Return the (X, Y) coordinate for the center point of the cell that contains the specified text.  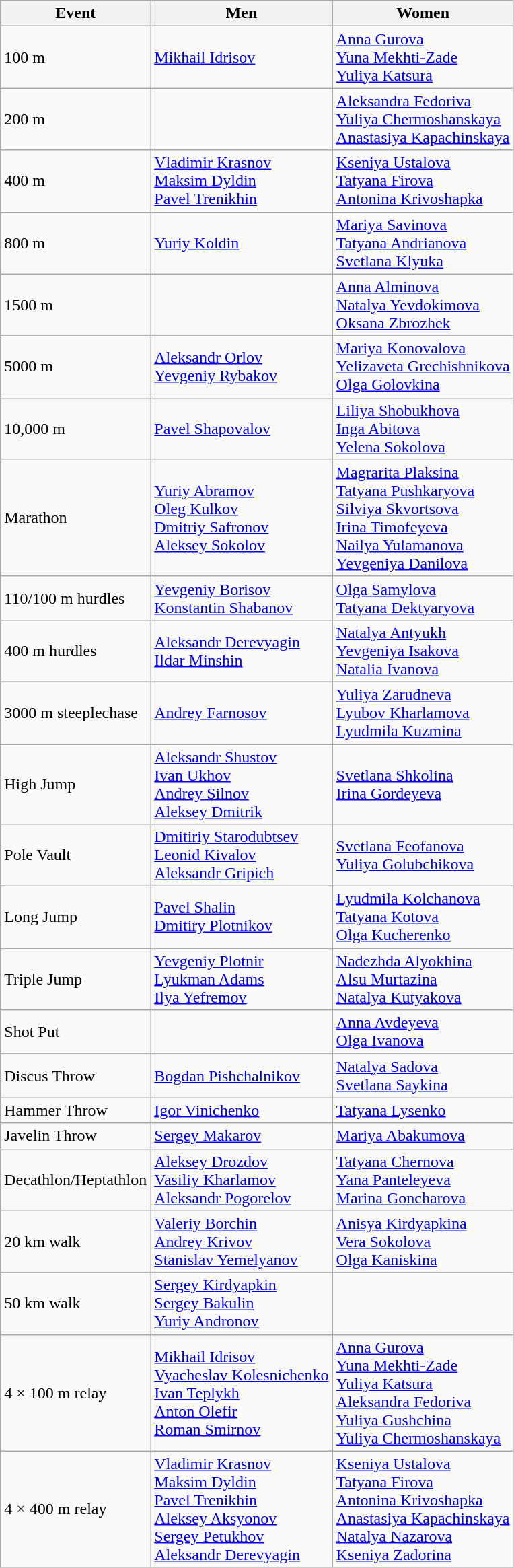
Anna Gurova Yuna Mekhti-Zade Yuliya Katsura (423, 57)
Marathon (75, 518)
5000 m (75, 367)
Valeriy Borchin Andrey Krivov Stanislav Yemelyanov (242, 1242)
3000 m steeplechase (75, 713)
Svetlana Feofanova Yuliya Golubchikova (423, 855)
4 × 400 m relay (75, 1509)
Hammer Throw (75, 1110)
Nadezhda Alyokhina Alsu Murtazina Natalya Kutyakova (423, 979)
4 × 100 m relay (75, 1393)
400 m (75, 181)
Aleksandra Fedoriva Yuliya Chermoshanskaya Anastasiya Kapachinskaya (423, 119)
Aleksandr Derevyagin Ildar Minshin (242, 651)
50 km walk (75, 1304)
Yevgeniy Borisov Konstantin Shabanov (242, 598)
Anna Avdeyeva Olga Ivanova (423, 1032)
Mariya Konovalova Yelizaveta Grechishnikova Olga Golovkina (423, 367)
Yuriy Koldin (242, 243)
Yuriy Abramov Oleg Kulkov Dmitriy Safronov Aleksey Sokolov (242, 518)
Tatyana Chernova Yana Panteleyeva Marina Goncharova (423, 1180)
Liliya Shobukhova Inga Abitova Yelena Sokolova (423, 429)
Aleksey Drozdov Vasiliy Kharlamov Aleksandr Pogorelov (242, 1180)
Pole Vault (75, 855)
800 m (75, 243)
Pavel Shapovalov (242, 429)
Shot Put (75, 1032)
Mikhail Idrisov Vyacheslav Kolesnichenko Ivan Teplykh Anton Olefir Roman Smirnov (242, 1393)
Yevgeniy Plotnir Lyukman Adams Ilya Yefremov (242, 979)
100 m (75, 57)
Event (75, 13)
Bogdan Pishchalnikov (242, 1075)
Sergey Makarov (242, 1136)
Magrarita Plaksina Tatyana Pushkaryova Silviya Skvortsova Irina Timofeyeva Nailya Yulamanova Yevgeniya Danilova (423, 518)
Lyudmila Kolchanova Tatyana Kotova Olga Kucherenko (423, 917)
Vladimir Krasnov Maksim Dyldin Pavel Trenikhin Aleksey Aksyonov Sergey Petukhov Aleksandr Derevyagin (242, 1509)
400 m hurdles (75, 651)
10,000 m (75, 429)
1500 m (75, 305)
High Jump (75, 785)
Mikhail Idrisov (242, 57)
20 km walk (75, 1242)
Yuliya Zarudneva Lyubov Kharlamova Lyudmila Kuzmina (423, 713)
Mariya Abakumova (423, 1136)
Svetlana Shkolina Irina Gordeyeva (423, 785)
Pavel Shalin Dmitiry Plotnikov (242, 917)
Dmitiriy Starodubtsev Leonid Kivalov Aleksandr Gripich (242, 855)
Discus Throw (75, 1075)
Natalya Antyukh Yevgeniya Isakova Natalia Ivanova (423, 651)
Aleksandr Shustov Ivan Ukhov Andrey Silnov Aleksey Dmitrik (242, 785)
Kseniya Ustalova Tatyana Firova Antonina Krivoshapka Anastasiya Kapachinskaya Natalya Nazarova Kseniya Zadorina (423, 1509)
Women (423, 13)
110/100 m hurdles (75, 598)
Andrey Farnosov (242, 713)
Tatyana Lysenko (423, 1110)
Anna Gurova Yuna Mekhti-Zade Yuliya Katsura Aleksandra Fedoriva Yuliya Gushchina Yuliya Chermoshanskaya (423, 1393)
Men (242, 13)
Vladimir Krasnov Maksim Dyldin Pavel Trenikhin (242, 181)
Aleksandr Orlov Yevgeniy Rybakov (242, 367)
200 m (75, 119)
Igor Vinichenko (242, 1110)
Anna Alminova Natalya Yevdokimova Oksana Zbrozhek (423, 305)
Sergey Kirdyapkin Sergey Bakulin Yuriy Andronov (242, 1304)
Kseniya Ustalova Tatyana Firova Antonina Krivoshapka (423, 181)
Anisya Kirdyapkina Vera Sokolova Olga Kaniskina (423, 1242)
Decathlon/Heptathlon (75, 1180)
Olga Samylova Tatyana Dektyaryova (423, 598)
Long Jump (75, 917)
Javelin Throw (75, 1136)
Natalya Sadova Svetlana Saykina (423, 1075)
Mariya Savinova Tatyana Andrianova Svetlana Klyuka (423, 243)
Triple Jump (75, 979)
